Extract the [x, y] coordinate from the center of the cell holding the provided text.  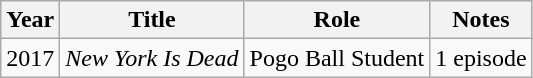
Role [337, 20]
Title [152, 20]
Pogo Ball Student [337, 58]
2017 [30, 58]
New York Is Dead [152, 58]
Notes [481, 20]
Year [30, 20]
1 episode [481, 58]
